Output the [x, y] coordinate of the center of the cell containing the given text.  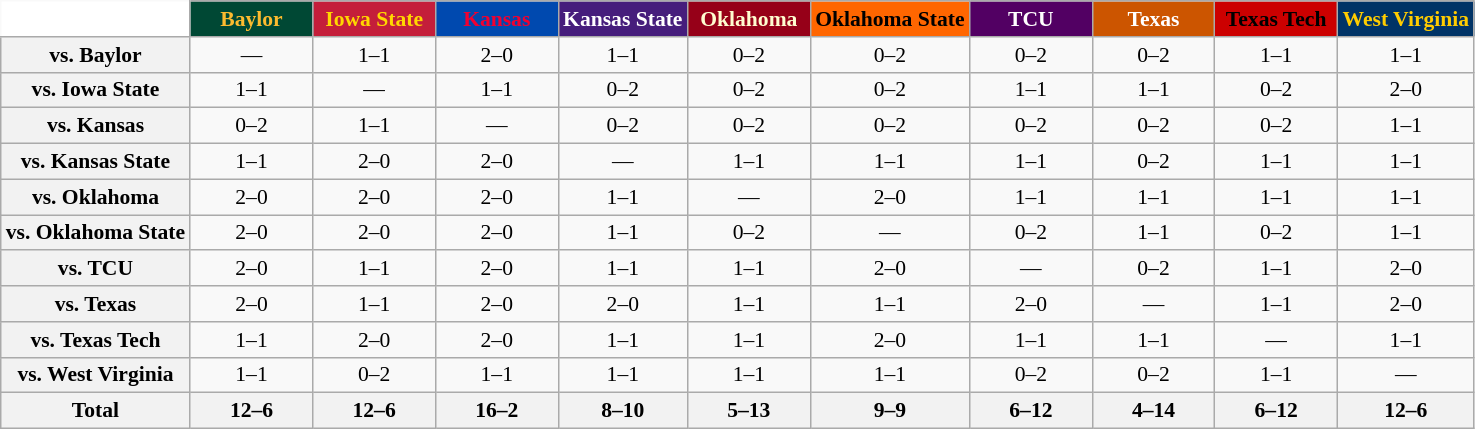
Kansas State [622, 19]
Oklahoma State [890, 19]
Oklahoma [750, 19]
vs. Oklahoma State [96, 233]
TCU [1032, 19]
Texas Tech [1276, 19]
Baylor [252, 19]
4–14 [1154, 411]
16–2 [496, 411]
Iowa State [374, 19]
vs. Baylor [96, 55]
vs. West Virginia [96, 375]
Texas [1154, 19]
vs. Kansas State [96, 162]
5–13 [750, 411]
vs. Kansas [96, 126]
9–9 [890, 411]
vs. Iowa State [96, 90]
Total [96, 411]
vs. Texas Tech [96, 340]
vs. Texas [96, 304]
Kansas [496, 19]
8–10 [622, 411]
vs. Oklahoma [96, 197]
West Virginia [1406, 19]
vs. TCU [96, 269]
